Detect which cell encompasses the target text, then output its (x, y) center coordinate. 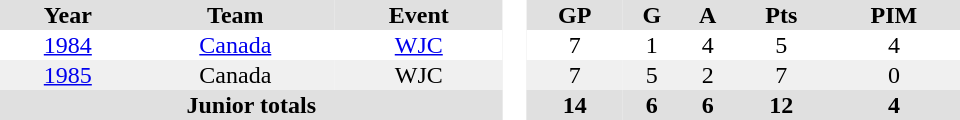
12 (782, 105)
14 (574, 105)
1 (652, 45)
Pts (782, 15)
PIM (894, 15)
A (708, 15)
G (652, 15)
1984 (68, 45)
Junior totals (252, 105)
0 (894, 75)
1985 (68, 75)
Year (68, 15)
Event (419, 15)
GP (574, 15)
Team (236, 15)
2 (708, 75)
